Locate the cell with the specified text and output its [X, Y] center coordinate. 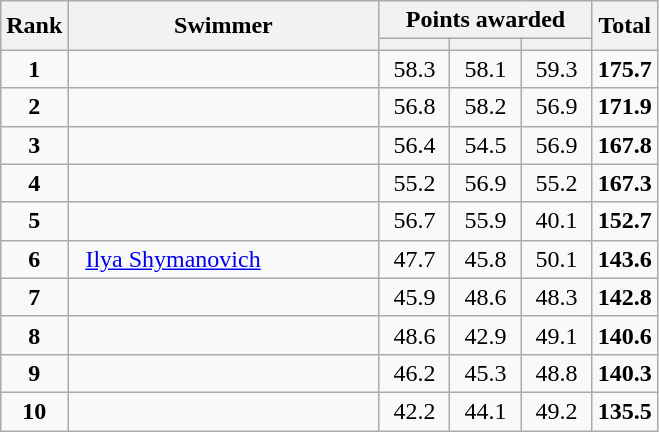
175.7 [624, 69]
167.3 [624, 183]
58.3 [414, 69]
54.5 [486, 145]
48.8 [556, 373]
1 [34, 69]
58.2 [486, 107]
7 [34, 297]
142.8 [624, 297]
56.7 [414, 221]
45.9 [414, 297]
Ilya Shymanovich [224, 259]
Points awarded [486, 20]
Total [624, 26]
10 [34, 411]
140.6 [624, 335]
3 [34, 145]
152.7 [624, 221]
6 [34, 259]
44.1 [486, 411]
2 [34, 107]
8 [34, 335]
42.9 [486, 335]
Swimmer [224, 26]
5 [34, 221]
46.2 [414, 373]
40.1 [556, 221]
58.1 [486, 69]
59.3 [556, 69]
56.4 [414, 145]
49.2 [556, 411]
48.3 [556, 297]
9 [34, 373]
49.1 [556, 335]
47.7 [414, 259]
135.5 [624, 411]
42.2 [414, 411]
4 [34, 183]
55.9 [486, 221]
171.9 [624, 107]
140.3 [624, 373]
167.8 [624, 145]
56.8 [414, 107]
Rank [34, 26]
45.3 [486, 373]
50.1 [556, 259]
143.6 [624, 259]
45.8 [486, 259]
